For the text-containing cell, return its midpoint in (X, Y) coordinate format. 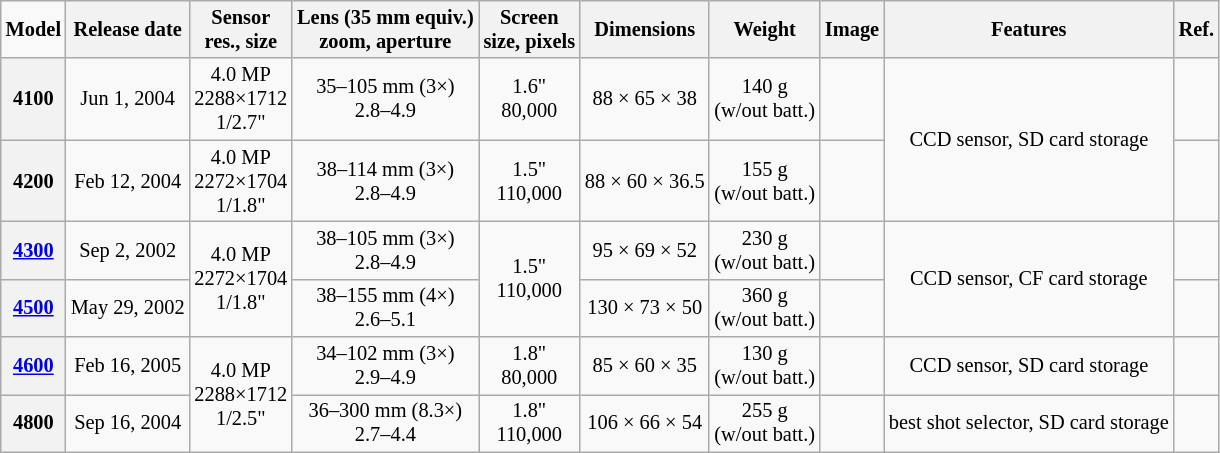
36–300 mm (8.3×)2.7–4.4 (385, 423)
May 29, 2002 (128, 308)
Sensorres., size (240, 29)
155 g(w/out batt.) (764, 181)
130 g(w/out batt.) (764, 366)
88 × 60 × 36.5 (645, 181)
CCD sensor, CF card storage (1029, 278)
88 × 65 × 38 (645, 99)
360 g(w/out batt.) (764, 308)
255 g(w/out batt.) (764, 423)
Feb 16, 2005 (128, 366)
Dimensions (645, 29)
Image (852, 29)
Ref. (1196, 29)
Jun 1, 2004 (128, 99)
4800 (34, 423)
4100 (34, 99)
1.6"80,000 (530, 99)
35–105 mm (3×)2.8–4.9 (385, 99)
34–102 mm (3×)2.9–4.9 (385, 366)
4600 (34, 366)
106 × 66 × 54 (645, 423)
230 g(w/out batt.) (764, 250)
4300 (34, 250)
Model (34, 29)
Release date (128, 29)
4200 (34, 181)
Lens (35 mm equiv.)zoom, aperture (385, 29)
38–105 mm (3×)2.8–4.9 (385, 250)
Sep 2, 2002 (128, 250)
Weight (764, 29)
1.8"110,000 (530, 423)
140 g(w/out batt.) (764, 99)
1.8"80,000 (530, 366)
95 × 69 × 52 (645, 250)
Screensize, pixels (530, 29)
best shot selector, SD card storage (1029, 423)
Features (1029, 29)
4.0 MP2288×17121/2.5" (240, 394)
38–155 mm (4×)2.6–5.1 (385, 308)
130 × 73 × 50 (645, 308)
Feb 12, 2004 (128, 181)
38–114 mm (3×)2.8–4.9 (385, 181)
4500 (34, 308)
85 × 60 × 35 (645, 366)
Sep 16, 2004 (128, 423)
4.0 MP2288×17121/2.7" (240, 99)
